Scan for the cell matching the given text and deliver its [X, Y] coordinate at center. 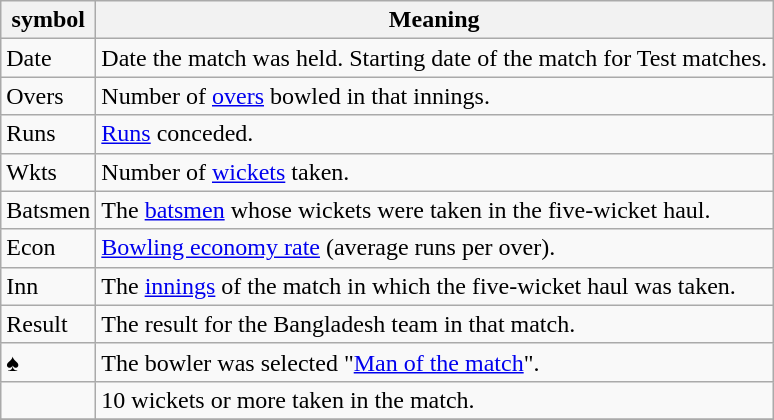
Number of overs bowled in that innings. [434, 96]
Runs conceded. [434, 134]
10 wickets or more taken in the match. [434, 400]
The bowler was selected "Man of the match". [434, 362]
Bowling economy rate (average runs per over). [434, 248]
Number of wickets taken. [434, 172]
Date [48, 58]
Batsmen [48, 210]
The batsmen whose wickets were taken in the five-wicket haul. [434, 210]
Overs [48, 96]
♠ [48, 362]
Inn [48, 286]
Result [48, 324]
symbol [48, 20]
Date the match was held. Starting date of the match for Test matches. [434, 58]
Meaning [434, 20]
Econ [48, 248]
Runs [48, 134]
The result for the Bangladesh team in that match. [434, 324]
The innings of the match in which the five-wicket haul was taken. [434, 286]
Wkts [48, 172]
